From the cell containing the given text, extract its center point as [X, Y] coordinate. 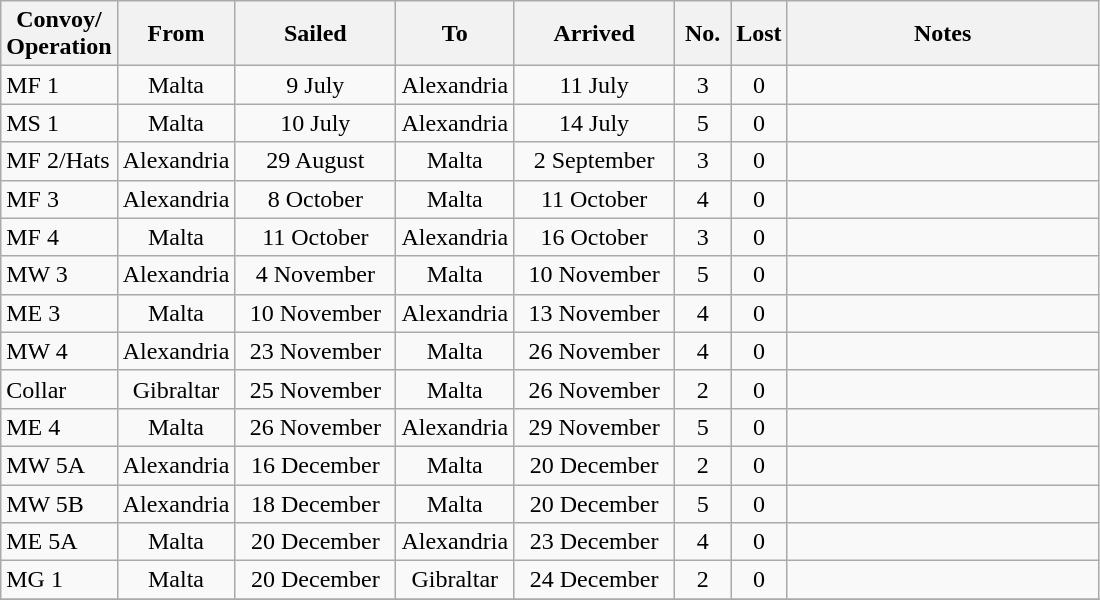
MF 3 [59, 199]
MW 3 [59, 275]
24 December [594, 580]
11 July [594, 85]
8 October [316, 199]
4 November [316, 275]
MS 1 [59, 123]
From [176, 34]
29 November [594, 427]
MW 4 [59, 351]
MF 2/Hats [59, 161]
MW 5A [59, 465]
No. [703, 34]
13 November [594, 313]
Convoy/Operation [59, 34]
MG 1 [59, 580]
MW 5B [59, 503]
25 November [316, 389]
ME 4 [59, 427]
Notes [942, 34]
23 December [594, 542]
29 August [316, 161]
Sailed [316, 34]
ME 3 [59, 313]
23 November [316, 351]
2 September [594, 161]
16 December [316, 465]
Collar [59, 389]
To [455, 34]
Arrived [594, 34]
MF 1 [59, 85]
ME 5A [59, 542]
9 July [316, 85]
14 July [594, 123]
10 July [316, 123]
MF 4 [59, 237]
16 October [594, 237]
18 December [316, 503]
Lost [759, 34]
